Locate the cell with the specified text and output its [x, y] center coordinate. 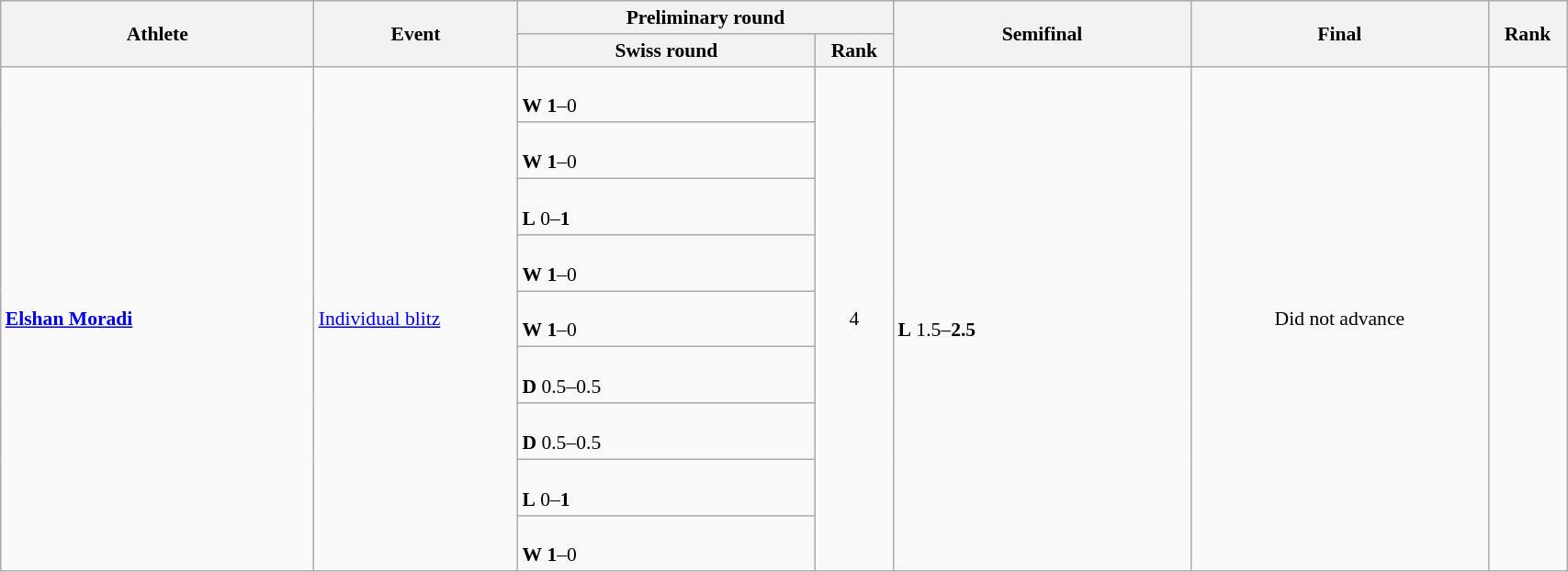
L 1.5–2.5 [1042, 319]
Swiss round [666, 50]
4 [854, 319]
Preliminary round [705, 17]
Did not advance [1339, 319]
Individual blitz [416, 319]
Event [416, 33]
Semifinal [1042, 33]
Final [1339, 33]
Elshan Moradi [158, 319]
Athlete [158, 33]
